Determine the [X, Y] coordinate at the center of the cell enclosing the given text.  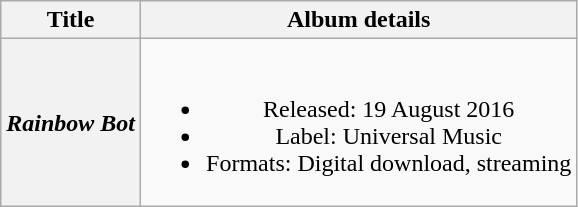
Title [71, 20]
Released: 19 August 2016Label: Universal MusicFormats: Digital download, streaming [359, 122]
Rainbow Bot [71, 122]
Album details [359, 20]
